Extract the [x, y] coordinate from the center of the cell holding the provided text.  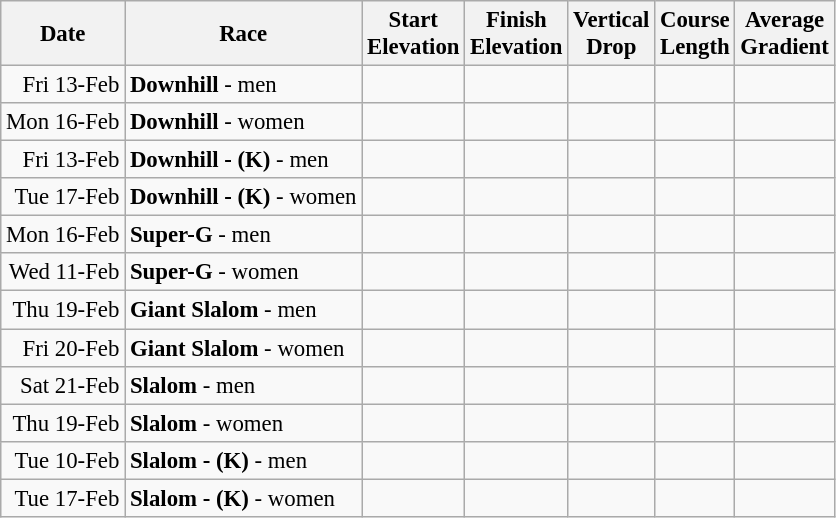
Downhill - women [244, 122]
Downhill - (K) - women [244, 197]
Sat 21-Feb [63, 385]
Tue 10-Feb [63, 460]
Slalom - men [244, 385]
Downhill - (K) - men [244, 160]
VerticalDrop [612, 34]
Date [63, 34]
Wed 11-Feb [63, 273]
Super-G - women [244, 273]
Downhill - men [244, 85]
Slalom - women [244, 423]
StartElevation [414, 34]
Super-G - men [244, 235]
FinishElevation [516, 34]
Giant Slalom - men [244, 310]
Fri 20-Feb [63, 348]
Giant Slalom - women [244, 348]
Slalom - (K) - men [244, 460]
Slalom - (K) - women [244, 498]
CourseLength [695, 34]
AverageGradient [784, 34]
Race [244, 34]
